Scan for the cell matching the given text and deliver its (X, Y) coordinate at center. 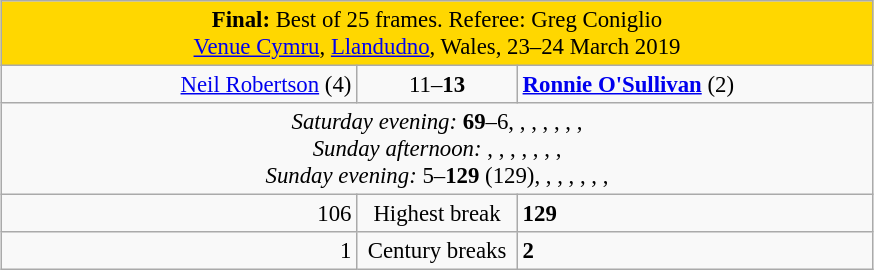
Final: Best of 25 frames. Referee: Greg ConiglioVenue Cymru, Llandudno, Wales, 23–24 March 2019 (437, 34)
Ronnie O'Sullivan (2) (695, 85)
Saturday evening: 69–6, , , , , , , Sunday afternoon: , , , , , , , Sunday evening: 5–129 (129), , , , , , , (437, 149)
Neil Robertson (4) (179, 85)
Highest break (438, 214)
2 (695, 251)
Century breaks (438, 251)
11–13 (438, 85)
106 (179, 214)
1 (179, 251)
129 (695, 214)
